Search for the cell housing the specified text and yield its [X, Y] center coordinate. 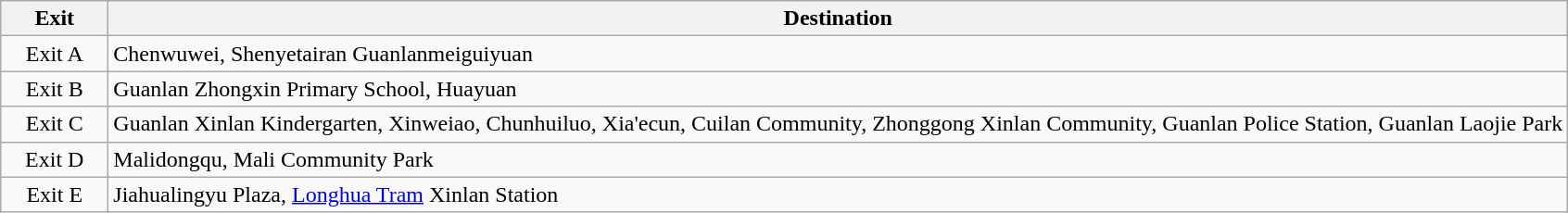
Exit A [55, 54]
Destination [838, 19]
Guanlan Zhongxin Primary School, Huayuan [838, 89]
Jiahualingyu Plaza, Longhua Tram Xinlan Station [838, 194]
Exit [55, 19]
Exit D [55, 159]
Malidongqu, Mali Community Park [838, 159]
Exit C [55, 124]
Exit B [55, 89]
Exit E [55, 194]
Chenwuwei, Shenyetairan Guanlanmeiguiyuan [838, 54]
